Determine the [x, y] coordinate at the center of the cell enclosing the given text.  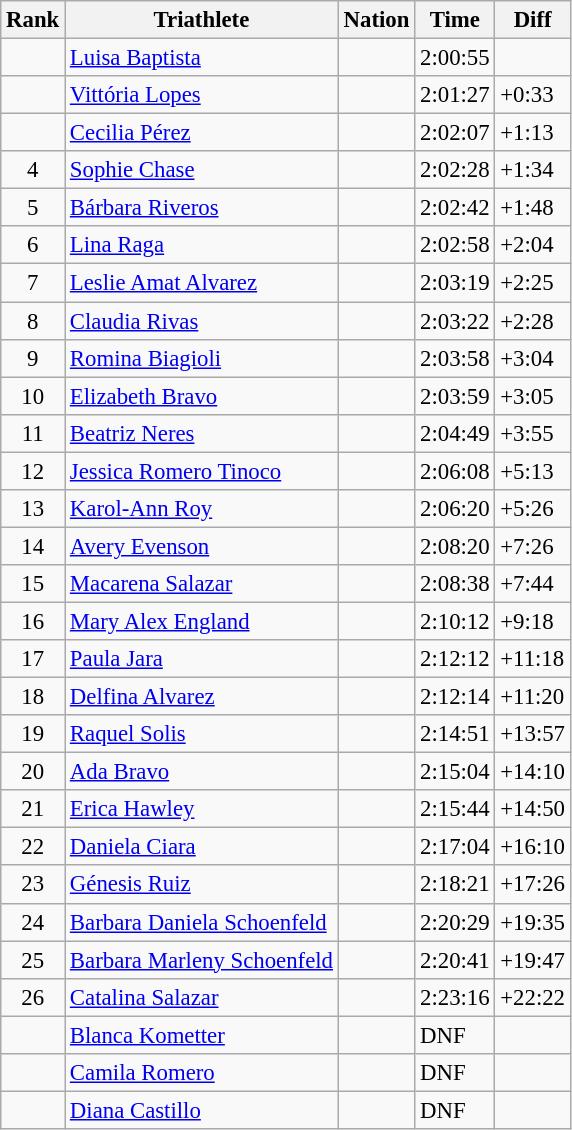
Sophie Chase [202, 170]
Jessica Romero Tinoco [202, 471]
Barbara Marleny Schoenfeld [202, 960]
+1:13 [532, 133]
2:20:29 [455, 922]
Mary Alex England [202, 621]
Daniela Ciara [202, 847]
Lina Raga [202, 245]
2:02:28 [455, 170]
17 [33, 659]
10 [33, 396]
7 [33, 283]
+22:22 [532, 997]
Beatriz Neres [202, 433]
9 [33, 358]
2:20:41 [455, 960]
2:01:27 [455, 95]
+2:04 [532, 245]
Delfina Alvarez [202, 697]
6 [33, 245]
2:23:16 [455, 997]
2:10:12 [455, 621]
20 [33, 772]
21 [33, 809]
Macarena Salazar [202, 584]
Romina Biagioli [202, 358]
2:08:20 [455, 546]
2:12:14 [455, 697]
Luisa Baptista [202, 58]
2:06:08 [455, 471]
Diff [532, 20]
Barbara Daniela Schoenfeld [202, 922]
Raquel Solis [202, 734]
Claudia Rivas [202, 321]
+13:57 [532, 734]
Triathlete [202, 20]
+0:33 [532, 95]
Paula Jara [202, 659]
Blanca Kometter [202, 1035]
2:04:49 [455, 433]
2:15:44 [455, 809]
+3:04 [532, 358]
+11:18 [532, 659]
2:06:20 [455, 509]
2:18:21 [455, 885]
Diana Castillo [202, 1110]
Bárbara Riveros [202, 208]
2:08:38 [455, 584]
Karol-Ann Roy [202, 509]
11 [33, 433]
+17:26 [532, 885]
24 [33, 922]
Nation [376, 20]
+5:13 [532, 471]
23 [33, 885]
Elizabeth Bravo [202, 396]
2:02:58 [455, 245]
Catalina Salazar [202, 997]
2:02:42 [455, 208]
4 [33, 170]
+14:10 [532, 772]
Cecilia Pérez [202, 133]
2:03:58 [455, 358]
19 [33, 734]
2:00:55 [455, 58]
Ada Bravo [202, 772]
+2:25 [532, 283]
2:03:22 [455, 321]
+11:20 [532, 697]
16 [33, 621]
2:02:07 [455, 133]
25 [33, 960]
+3:55 [532, 433]
26 [33, 997]
+3:05 [532, 396]
+7:44 [532, 584]
2:03:59 [455, 396]
+14:50 [532, 809]
22 [33, 847]
+19:35 [532, 922]
Time [455, 20]
+16:10 [532, 847]
Erica Hawley [202, 809]
Vittória Lopes [202, 95]
Rank [33, 20]
2:12:12 [455, 659]
15 [33, 584]
+1:48 [532, 208]
+2:28 [532, 321]
14 [33, 546]
+9:18 [532, 621]
+7:26 [532, 546]
2:15:04 [455, 772]
+1:34 [532, 170]
Camila Romero [202, 1073]
2:14:51 [455, 734]
13 [33, 509]
Leslie Amat Alvarez [202, 283]
Avery Evenson [202, 546]
2:17:04 [455, 847]
+19:47 [532, 960]
5 [33, 208]
Génesis Ruiz [202, 885]
+5:26 [532, 509]
8 [33, 321]
12 [33, 471]
18 [33, 697]
2:03:19 [455, 283]
